Output the (x, y) coordinate of the center of the cell containing the given text.  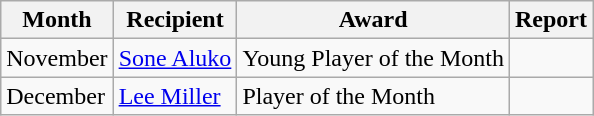
Sone Aluko (175, 58)
Player of the Month (374, 96)
November (57, 58)
Award (374, 20)
Recipient (175, 20)
Lee Miller (175, 96)
Young Player of the Month (374, 58)
Month (57, 20)
December (57, 96)
Report (550, 20)
